Return the (x, y) coordinate for the center point of the cell that contains the specified text.  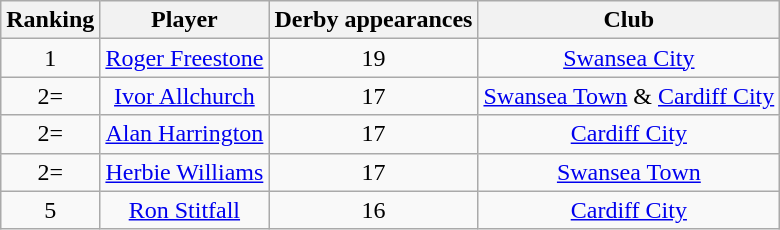
Herbie Williams (184, 172)
Club (629, 20)
Swansea Town & Cardiff City (629, 96)
Ivor Allchurch (184, 96)
Swansea Town (629, 172)
Swansea City (629, 58)
19 (374, 58)
Player (184, 20)
Ron Stitfall (184, 210)
5 (50, 210)
Derby appearances (374, 20)
Ranking (50, 20)
Alan Harrington (184, 134)
16 (374, 210)
1 (50, 58)
Roger Freestone (184, 58)
